Return [X, Y] of the center of cell containing provided text 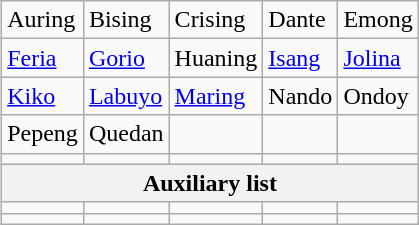
Nando [300, 96]
Dante [300, 20]
Labuyo [126, 96]
Pepeng [43, 134]
Maring [216, 96]
Gorio [126, 58]
Crising [216, 20]
Ondoy [378, 96]
Auring [43, 20]
Bising [126, 20]
Jolina [378, 58]
Huaning [216, 58]
Isang [300, 58]
Kiko [43, 96]
Feria [43, 58]
Auxiliary list [210, 183]
Quedan [126, 134]
Emong [378, 20]
